From the cell containing the given text, extract its center point as [X, Y] coordinate. 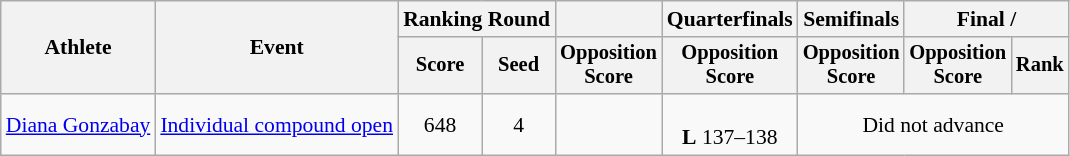
4 [518, 124]
Did not advance [934, 124]
Event [276, 48]
Diana Gonzabay [78, 124]
648 [440, 124]
Ranking Round [476, 19]
Athlete [78, 48]
Score [440, 66]
Rank [1040, 66]
Individual compound open [276, 124]
L 137–138 [730, 124]
Quarterfinals [730, 19]
Seed [518, 66]
Final / [986, 19]
Semifinals [852, 19]
